Determine the (x, y) coordinate at the center of the cell enclosing the given text.  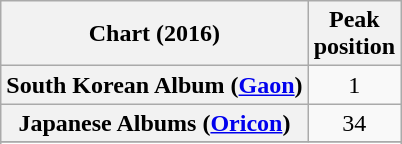
1 (354, 85)
Japanese Albums (Oricon) (154, 123)
Peakposition (354, 34)
South Korean Album (Gaon) (154, 85)
Chart (2016) (154, 34)
34 (354, 123)
